Return (X, Y) of the center of cell containing provided text 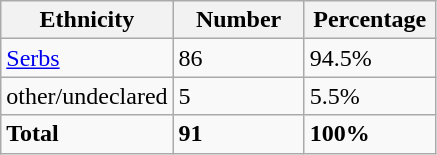
86 (238, 58)
Ethnicity (87, 20)
Number (238, 20)
Total (87, 134)
100% (370, 134)
5.5% (370, 96)
91 (238, 134)
5 (238, 96)
Serbs (87, 58)
94.5% (370, 58)
other/undeclared (87, 96)
Percentage (370, 20)
